Detect which cell encompasses the target text, then output its [X, Y] center coordinate. 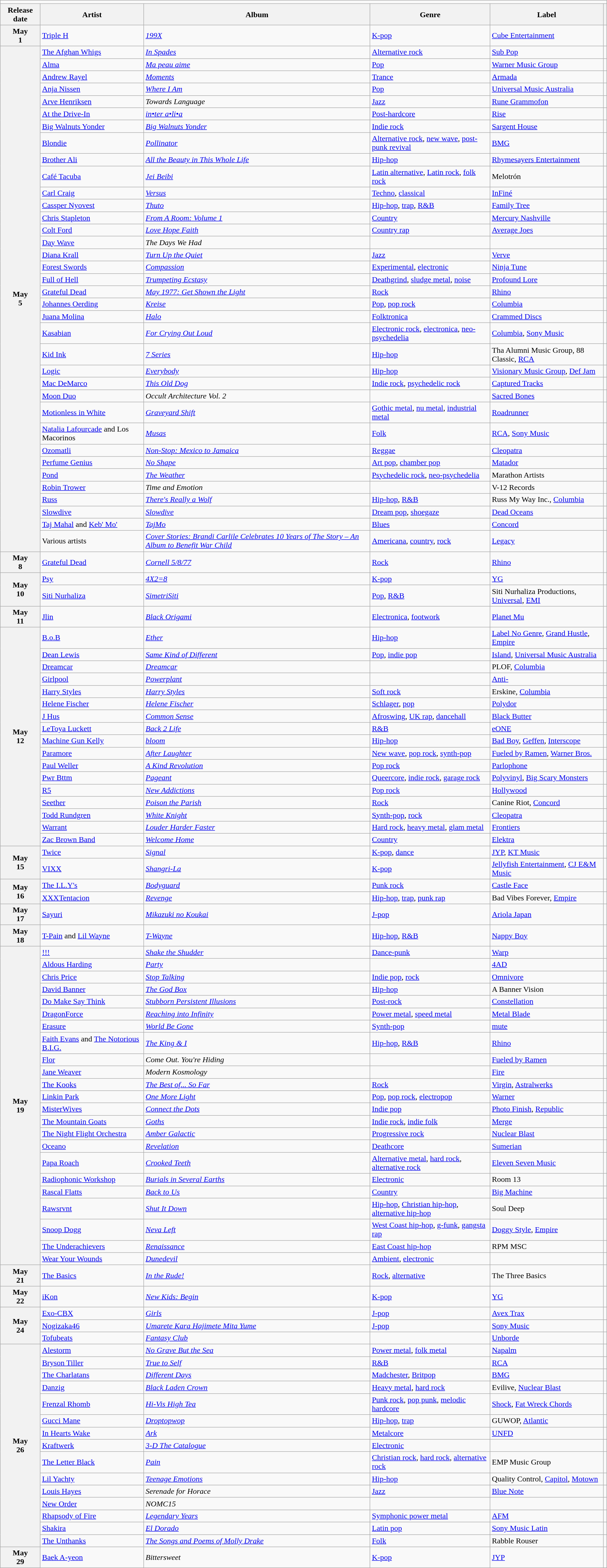
Ma peau aime [257, 65]
Natalia Lafourcade and Los Macorinos [92, 434]
Evilive, Nuclear Blast [547, 1387]
Frontiers [547, 827]
The Kooks [92, 1085]
mute [547, 1026]
Hip-hop, trap, R&B [430, 206]
Shut It Down [257, 1209]
Teenage Emotions [257, 1479]
May19 [20, 1106]
Sony Music [547, 1326]
Columbia [547, 304]
Dance-punk [430, 952]
Fueled by Ramen [547, 1060]
Average Joes [547, 230]
K-pop, dance [430, 852]
Todd Rundgren [92, 815]
Visionary Music Group, Def Jam [547, 371]
Pop, pop rock [430, 304]
Party [257, 965]
Serenade for Horace [257, 1491]
May 1977: Get Shown the Light [257, 292]
T-Wayne [257, 936]
Moments [257, 77]
Trance [430, 77]
Signal [257, 852]
Renaissance [257, 1246]
GUWOP, Atlantic [547, 1421]
Heavy metal, hard rock [430, 1387]
!!! [92, 952]
Aldous Harding [92, 965]
Sony Music Latin [547, 1528]
Reggae [430, 450]
Fantasy Club [257, 1338]
Legacy [547, 541]
New Addictions [257, 790]
Soul Deep [547, 1209]
Anja Nissen [92, 89]
Warp [547, 952]
Sacred Bones [547, 396]
JYP, KT Music [547, 852]
Pop, pop rock, electropop [430, 1097]
SimetriSiti [257, 595]
Warner [547, 1097]
Pond [92, 475]
Artist [92, 14]
Different Days [257, 1375]
RPM MSC [547, 1246]
Paramore [92, 753]
Punk rock, pop punk, melodic hardcore [430, 1404]
Modern Kosmology [257, 1072]
May5 [20, 299]
In Spades [257, 52]
Linkin Park [92, 1097]
A Kind Revolution [257, 766]
Elektra [547, 839]
May10 [20, 589]
Crammed Discs [547, 316]
Rhapsody of Fire [92, 1516]
Louis Hayes [92, 1491]
Indie rock [430, 126]
Roadrunner [547, 412]
Symphonic power metal [430, 1516]
Arve Henriksen [92, 101]
Johannes Oerding [92, 304]
Powerplant [257, 679]
Twice [92, 852]
Release date [20, 14]
Come Out. You're Hiding [257, 1060]
Musas [257, 434]
Jellyfish Entertainment, CJ E&M Music [547, 869]
Label No Genre, Grand Hustle, Empire [547, 637]
Kid Ink [92, 354]
Legendary Years [257, 1516]
May21 [20, 1276]
Power metal, speed metal [430, 1014]
Polyvinyl, Big Scary Monsters [547, 778]
Latin pop [430, 1528]
Virgin, Astralwerks [547, 1085]
Alestorm [92, 1350]
R5 [92, 790]
The Mountain Goats [92, 1122]
Hard rock, heavy metal, glam metal [430, 827]
Blues [430, 524]
Towards Language [257, 101]
Bryson Tiller [92, 1363]
Seether [92, 802]
May8 [20, 562]
Bad Vibes Forever, Empire [547, 898]
Pwr Bttm [92, 778]
True to Self [257, 1363]
iKon [92, 1296]
Blue Note [547, 1491]
Power metal, folk metal [430, 1350]
Progressive rock [430, 1134]
Erskine, Columbia [547, 692]
Deathcore [430, 1146]
Radiophonic Workshop [92, 1180]
There's Really a Wolf [257, 500]
Doggy Style, Empire [547, 1229]
Sayuri [92, 914]
Café Tacuba [92, 176]
May16 [20, 892]
Rise [547, 114]
Cassper Nyovest [92, 206]
Love Hope Faith [257, 230]
West Coast hip-hop, g-funk, gangsta rap [430, 1229]
East Coast hip-hop [430, 1246]
J Hus [92, 716]
Tofubeats [92, 1338]
Canine Riot, Concord [547, 802]
El Dorado [257, 1528]
Rock, alternative [430, 1276]
Girlpool [92, 679]
Crooked Teeth [257, 1163]
At the Drive-In [92, 114]
Carl Craig [92, 193]
Rhymesayers Entertainment [547, 160]
Hollywood [547, 790]
Andrew Rayel [92, 77]
PLOF, Columbia [547, 667]
Machine Gun Kelly [92, 741]
Castle Face [547, 885]
Revenge [257, 898]
Welcome Home [257, 839]
Schlager, pop [430, 704]
Soft rock [430, 692]
Louder Harder Faster [257, 827]
The God Box [257, 989]
Gothic metal, nu metal, industrial metal [430, 412]
Russ My Way Inc., Columbia [547, 500]
Umarete Kara Hajimete Mita Yume [257, 1326]
The Weather [257, 475]
Ozomatli [92, 450]
Hip-hop, trap, punk rap [430, 898]
Armada [547, 77]
After Laughter [257, 753]
Kreise [257, 304]
Cover Stories: Brandi Carlile Celebrates 10 Years of The Story – An Album to Benefit War Child [257, 541]
Ninja Tune [547, 267]
The Charlatans [92, 1375]
Indie rock, indie folk [430, 1122]
Black Origami [257, 617]
For Crying Out Loud [257, 333]
Graveyard Shift [257, 412]
May17 [20, 914]
Rawsrvnt [92, 1209]
Album [257, 14]
Melotrón [547, 176]
One More Light [257, 1097]
Latin alternative, Latin rock, folk rock [430, 176]
The Underachievers [92, 1246]
Indie pop [430, 1109]
199X [257, 36]
The Letter Black [92, 1462]
Cube Entertainment [547, 36]
New Order [92, 1503]
Psy [92, 579]
Hi-Vis High Tea [257, 1404]
Chris Price [92, 977]
Columbia, Sony Music [547, 333]
Jei Beibi [257, 176]
Moon Duo [92, 396]
AFM [547, 1516]
Deathgrind, sludge metal, noise [430, 279]
XXXTentacion [92, 898]
Fueled by Ramen, Warner Bros. [547, 753]
Non-Stop: Mexico to Jamaica [257, 450]
Full of Hell [92, 279]
Ariola Japan [547, 914]
Triple H [92, 36]
Siti Nurhaliza [92, 595]
Genre [430, 14]
Thuto [257, 206]
All the Beauty in This Whole Life [257, 160]
Goths [257, 1122]
Napalm [547, 1350]
Pop, R&B [430, 595]
World Be Gone [257, 1026]
Faith Evans and The Notorious B.I.G. [92, 1043]
Stubborn Persistent Illusions [257, 1002]
New wave, pop rock, synth-pop [430, 753]
Photo Finish, Republic [547, 1109]
May18 [20, 936]
Synth-pop [430, 1026]
Omnivore [547, 977]
NOMC15 [257, 1503]
Psychedelic rock, neo-psychedelia [430, 475]
Burials in Several Earths [257, 1180]
Big Machine [547, 1192]
This Old Dog [257, 383]
White Knight [257, 815]
Blondie [92, 143]
Pageant [257, 778]
New Kids: Begin [257, 1296]
Robin Trower [92, 487]
The Unthanks [92, 1540]
4AD [547, 965]
The King & I [257, 1043]
Dean Lewis [92, 655]
Forest Swords [92, 267]
Papa Roach [92, 1163]
David Banner [92, 989]
Indie rock, psychedelic rock [430, 383]
Where I Am [257, 89]
Sub Pop [547, 52]
Sargent House [547, 126]
Rascal Flatts [92, 1192]
Jane Weaver [92, 1072]
Verve [547, 255]
Punk rock [430, 885]
VIXX [92, 869]
Post-rock [430, 1002]
Marathon Artists [547, 475]
Rune Grammofon [547, 101]
Taj Mahal and Keb' Mo' [92, 524]
May1 [20, 36]
Constellation [547, 1002]
May24 [20, 1325]
Unborde [547, 1338]
Revelation [257, 1146]
May22 [20, 1296]
No Shape [257, 463]
Queercore, indie rock, garage rock [430, 778]
B.o.B [92, 637]
Shangri-La [257, 869]
JYP [547, 1558]
Compassion [257, 267]
Room 13 [547, 1180]
Madchester, Britpop [430, 1375]
Afroswing, UK rap, dancehall [430, 716]
May29 [20, 1558]
Merge [547, 1122]
Oceano [92, 1146]
Perfume Genius [92, 463]
Occult Architecture Vol. 2 [257, 396]
Mac DeMarco [92, 383]
The Basics [92, 1276]
Rabble Rouser [547, 1540]
Mercury Nashville [547, 218]
Alternative rock, new wave, post-punk revival [430, 143]
Fire [547, 1072]
Time and Emotion [257, 487]
Nappy Boy [547, 936]
Hip-hop, Christian hip-hop, alternative hip-hop [430, 1209]
Back 2 Life [257, 729]
Universal Music Australia [547, 89]
Versus [257, 193]
Alternative metal, hard rock, alternative rock [430, 1163]
May12 [20, 736]
Parlophone [547, 766]
Ambient, electronic [430, 1259]
Metalcore [430, 1433]
Kraftwerk [92, 1445]
Dead Oceans [547, 512]
Brother Ali [92, 160]
LeToya Luckett [92, 729]
Same Kind of Different [257, 655]
Techno, classical [430, 193]
From A Room: Volume 1 [257, 218]
RCA [547, 1363]
Cornell 5/8/77 [257, 562]
Quality Control, Capitol, Motown [547, 1479]
A Banner Vision [547, 989]
Common Sense [257, 716]
Christian rock, hard rock, alternative rock [430, 1462]
The I.L.Y's [92, 885]
Bad Boy, Geffen, Interscope [547, 741]
May26 [20, 1445]
Snoop Dogg [92, 1229]
Synth-pop, rock [430, 815]
Erasure [92, 1026]
Flor [92, 1060]
The Songs and Poems of Molly Drake [257, 1540]
InFiné [547, 193]
Gucci Mane [92, 1421]
Frenzal Rhomb [92, 1404]
Electronica, footwork [430, 617]
in•ter a•li•a [257, 114]
Pain [257, 1462]
Label [547, 14]
Trumpeting Ecstasy [257, 279]
Warrant [92, 827]
Planet Mu [547, 617]
Hip-hop, trap [430, 1421]
Dream pop, shoegaze [430, 512]
Black Butter [547, 716]
Sumerian [547, 1146]
RCA, Sony Music [547, 434]
Anti- [547, 679]
Shock, Fat Wreck Chords [547, 1404]
Everybody [257, 371]
The Three Basics [547, 1276]
Kasabian [92, 333]
Turn Up the Quiet [257, 255]
Shakira [92, 1528]
Logic [92, 371]
No Grave But the Sea [257, 1350]
Wear Your Wounds [92, 1259]
Profound Lore [547, 279]
Captured Tracks [547, 383]
4X2=8 [257, 579]
Neva Left [257, 1229]
Halo [257, 316]
Mikazuki no Koukai [257, 914]
Chris Stapleton [92, 218]
3-D The Catalogue [257, 1445]
Jlin [92, 617]
Experimental, electronic [430, 267]
UNFD [547, 1433]
In Hearts Wake [92, 1433]
Electronic rock, electronica, neo-psychedelia [430, 333]
Nuclear Blast [547, 1134]
Concord [547, 524]
Matador [547, 463]
Baek A-yeon [92, 1558]
bloom [257, 741]
Amber Galactic [257, 1134]
Art pop, chamber pop [430, 463]
Family Tree [547, 206]
Reaching into Infinity [257, 1014]
V-12 Records [547, 487]
Various artists [92, 541]
Paul Weller [92, 766]
In the Rude! [257, 1276]
Post-hardcore [430, 114]
Dunedevil [257, 1259]
DragonForce [92, 1014]
Ark [257, 1433]
TajMo [257, 524]
Girls [257, 1313]
Pop, indie pop [430, 655]
Eleven Seven Music [547, 1163]
Folktronica [430, 316]
The Night Flight Orchestra [92, 1134]
Metal Blade [547, 1014]
Alternative rock [430, 52]
Lil Yachty [92, 1479]
Avex Trax [547, 1313]
MisterWives [92, 1109]
Indie pop, rock [430, 977]
May11 [20, 617]
Shake the Shudder [257, 952]
Bittersweet [257, 1558]
Stop Talking [257, 977]
Bodyguard [257, 885]
Connect the Dots [257, 1109]
Colt Ford [92, 230]
Island, Universal Music Australia [547, 655]
Polydor [547, 704]
Siti Nurhaliza Productions, Universal, EMI [547, 595]
Black Laden Crown [257, 1387]
Droptopwop [257, 1421]
T-Pain and Lil Wayne [92, 936]
7 Series [257, 354]
The Days We Had [257, 243]
Day Wave [92, 243]
May15 [20, 862]
Back to Us [257, 1192]
Nogizaka46 [92, 1326]
EMP Music Group [547, 1462]
Exo-CBX [92, 1313]
Americana, country, rock [430, 541]
Country rap [430, 230]
Ether [257, 637]
Russ [92, 500]
Tha Alumni Music Group, 88 Classic, RCA [547, 354]
Do Make Say Think [92, 1002]
The Afghan Whigs [92, 52]
Warner Music Group [547, 65]
Danzig [92, 1387]
Poison the Parish [257, 802]
eONE [547, 729]
The Best of... So Far [257, 1085]
Diana Krall [92, 255]
Juana Molina [92, 316]
Alma [92, 65]
Pollinator [257, 143]
Zac Brown Band [92, 839]
Motionless in White [92, 412]
